Identify which cell holds the provided text, then report its (x, y) central coordinate. 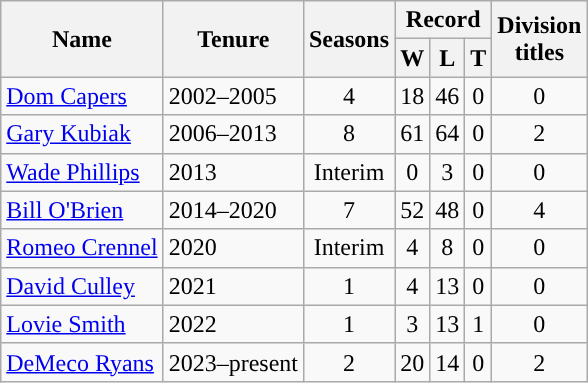
2013 (233, 172)
61 (412, 134)
Wade Phillips (82, 172)
Lovie Smith (82, 324)
2020 (233, 248)
64 (448, 134)
Tenure (233, 39)
Name (82, 39)
2006–2013 (233, 134)
Romeo Crennel (82, 248)
T (478, 58)
Seasons (348, 39)
W (412, 58)
Gary Kubiak (82, 134)
L (448, 58)
2022 (233, 324)
Division titles (540, 39)
48 (448, 210)
DeMeco Ryans (82, 362)
Bill O'Brien (82, 210)
14 (448, 362)
David Culley (82, 286)
2002–2005 (233, 96)
18 (412, 96)
Record (444, 20)
20 (412, 362)
46 (448, 96)
7 (348, 210)
2021 (233, 286)
52 (412, 210)
2014–2020 (233, 210)
Dom Capers (82, 96)
2023–present (233, 362)
